Scan for the cell matching the given text and deliver its [X, Y] coordinate at center. 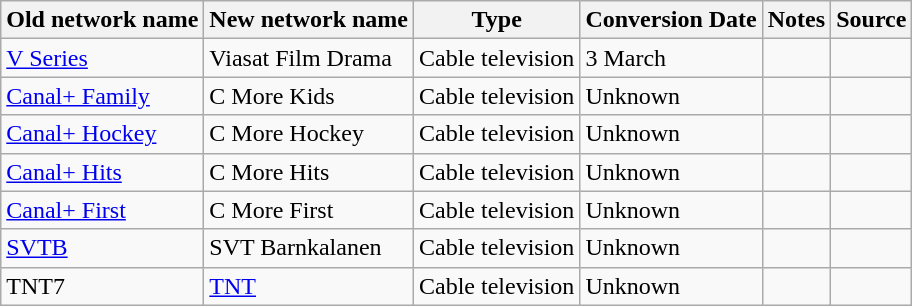
Canal+ First [102, 210]
Old network name [102, 20]
Source [872, 20]
Notes [796, 20]
Type [497, 20]
SVT Barnkalanen [309, 248]
TNT [309, 286]
C More Kids [309, 96]
New network name [309, 20]
Canal+ Hockey [102, 134]
C More Hits [309, 172]
C More Hockey [309, 134]
SVTB [102, 248]
Viasat Film Drama [309, 58]
V Series [102, 58]
TNT7 [102, 286]
3 March [671, 58]
C More First [309, 210]
Canal+ Hits [102, 172]
Canal+ Family [102, 96]
Conversion Date [671, 20]
